Locate the cell with the specified text and output its [X, Y] center coordinate. 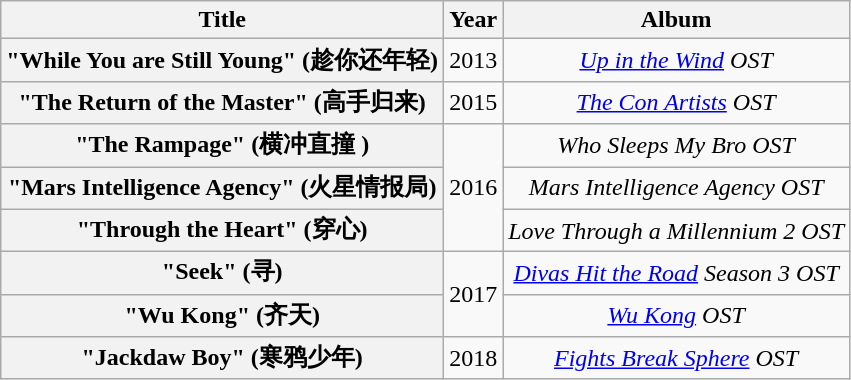
Album [676, 20]
"While You are Still Young" (趁你还年轻) [222, 60]
2015 [474, 102]
"Wu Kong" (齐天) [222, 316]
2018 [474, 358]
Wu Kong OST [676, 316]
Love Through a Millennium 2 OST [676, 230]
Who Sleeps My Bro OST [676, 146]
Title [222, 20]
2017 [474, 294]
"The Rampage" (横冲直撞 ) [222, 146]
2013 [474, 60]
"Mars Intelligence Agency" (火星情报局) [222, 188]
"Seek" (寻) [222, 274]
"Through the Heart" (穿心) [222, 230]
"The Return of the Master" (高手归来) [222, 102]
Divas Hit the Road Season 3 OST [676, 274]
Up in the Wind OST [676, 60]
2016 [474, 188]
Year [474, 20]
"Jackdaw Boy" (寒鸦少年) [222, 358]
Fights Break Sphere OST [676, 358]
The Con Artists OST [676, 102]
Mars Intelligence Agency OST [676, 188]
